From the cell containing the given text, extract its center point as [X, Y] coordinate. 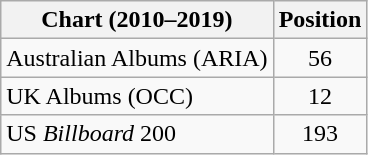
UK Albums (OCC) [137, 96]
Chart (2010–2019) [137, 20]
12 [320, 96]
193 [320, 134]
US Billboard 200 [137, 134]
Position [320, 20]
Australian Albums (ARIA) [137, 58]
56 [320, 58]
